Determine the [X, Y] coordinate at the center of the cell enclosing the given text.  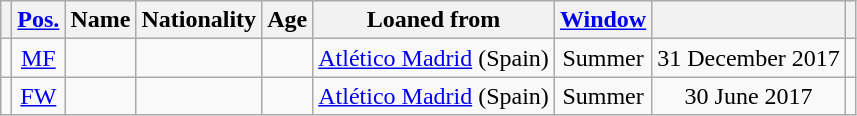
Loaned from [434, 20]
30 June 2017 [749, 96]
Pos. [38, 20]
Name [100, 20]
31 December 2017 [749, 58]
Age [288, 20]
FW [38, 96]
Nationality [199, 20]
Window [602, 20]
MF [38, 58]
